Capture the cell that displays the provided text and extract its [X, Y] central coordinate. 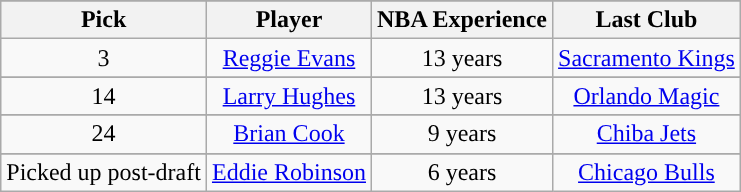
Player [288, 20]
Last Club [647, 20]
Chicago Bulls [647, 172]
Brian Cook [288, 134]
Larry Hughes [288, 96]
Eddie Robinson [288, 172]
Pick [104, 20]
24 [104, 134]
6 years [462, 172]
NBA Experience [462, 20]
Chiba Jets [647, 134]
14 [104, 96]
9 years [462, 134]
Orlando Magic [647, 96]
Sacramento Kings [647, 58]
3 [104, 58]
Reggie Evans [288, 58]
Picked up post-draft [104, 172]
